Locate the cell with the specified text and output its (x, y) center coordinate. 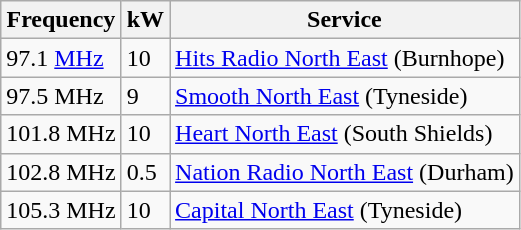
0.5 (145, 172)
Nation Radio North East (Durham) (345, 172)
Capital North East (Tyneside) (345, 210)
Service (345, 20)
kW (145, 20)
97.5 MHz (61, 96)
101.8 MHz (61, 134)
Frequency (61, 20)
Smooth North East (Tyneside) (345, 96)
9 (145, 96)
Heart North East (South Shields) (345, 134)
Hits Radio North East (Burnhope) (345, 58)
105.3 MHz (61, 210)
102.8 MHz (61, 172)
97.1 MHz (61, 58)
